Search for the cell housing the specified text and yield its [x, y] center coordinate. 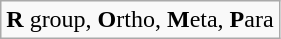
R group, Ortho, Meta, Para [140, 20]
